Extract the (X, Y) coordinate from the center of the cell holding the provided text.  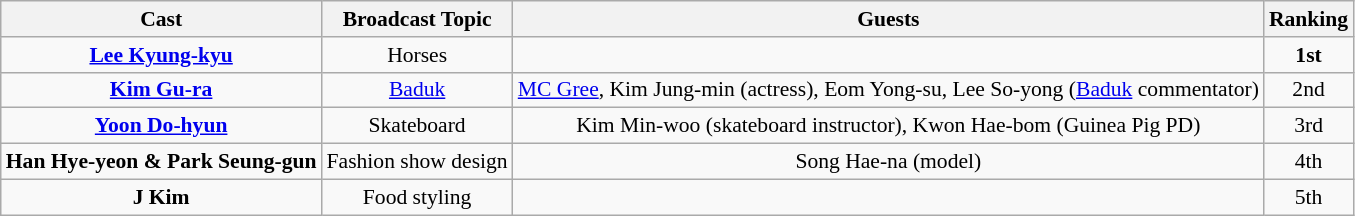
Han Hye-yeon & Park Seung-gun (162, 162)
1st (1308, 55)
Horses (418, 55)
4th (1308, 162)
Skateboard (418, 126)
5th (1308, 197)
Song Hae-na (model) (888, 162)
Baduk (418, 90)
3rd (1308, 126)
Broadcast Topic (418, 19)
Lee Kyung-kyu (162, 55)
Ranking (1308, 19)
Fashion show design (418, 162)
Kim Min-woo (skateboard instructor), Kwon Hae-bom (Guinea Pig PD) (888, 126)
J Kim (162, 197)
Food styling (418, 197)
Cast (162, 19)
2nd (1308, 90)
Yoon Do-hyun (162, 126)
MC Gree, Kim Jung-min (actress), Eom Yong-su, Lee So-yong (Baduk commentator) (888, 90)
Kim Gu-ra (162, 90)
Guests (888, 19)
